Return [X, Y] of the center of cell containing provided text 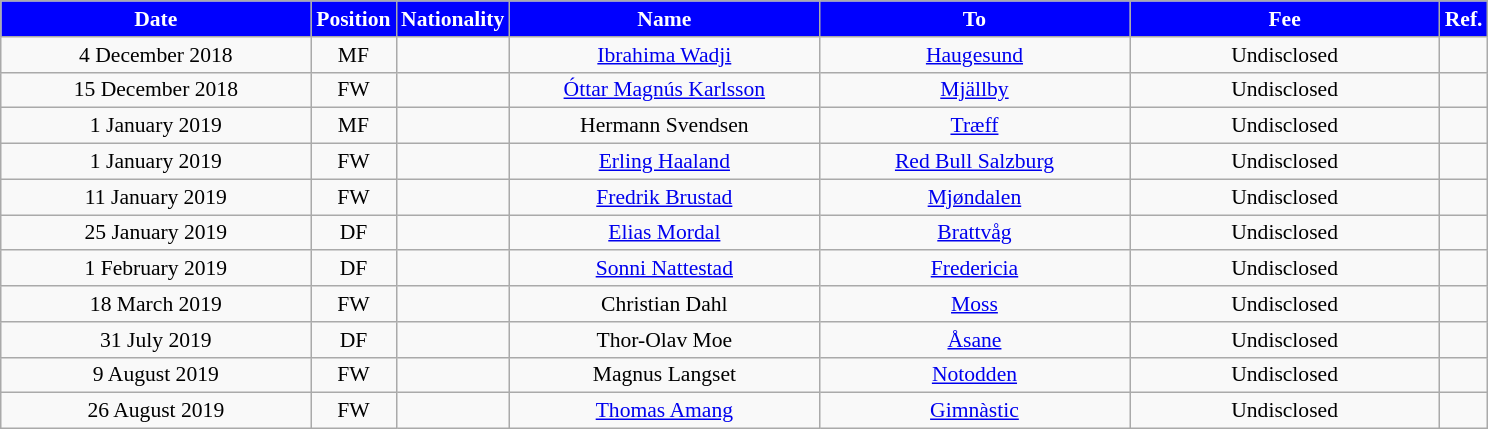
Åsane [974, 340]
Thor-Olav Moe [664, 340]
11 January 2019 [156, 197]
Óttar Magnús Karlsson [664, 90]
Elias Mordal [664, 233]
Red Bull Salzburg [974, 162]
15 December 2018 [156, 90]
Ref. [1464, 19]
Fee [1285, 19]
Notodden [974, 375]
Træff [974, 126]
Gimnàstic [974, 411]
Moss [974, 304]
Mjøndalen [974, 197]
Date [156, 19]
1 February 2019 [156, 269]
9 August 2019 [156, 375]
4 December 2018 [156, 55]
Haugesund [974, 55]
26 August 2019 [156, 411]
Fredericia [974, 269]
Hermann Svendsen [664, 126]
Erling Haaland [664, 162]
Brattvåg [974, 233]
Thomas Amang [664, 411]
Sonni Nattestad [664, 269]
Ibrahima Wadji [664, 55]
31 July 2019 [156, 340]
To [974, 19]
Position [354, 19]
Nationality [452, 19]
25 January 2019 [156, 233]
Mjällby [974, 90]
Magnus Langset [664, 375]
Name [664, 19]
Christian Dahl [664, 304]
18 March 2019 [156, 304]
Fredrik Brustad [664, 197]
